Return the [x, y] coordinate for the center point of the cell that contains the specified text.  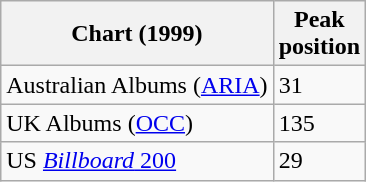
UK Albums (OCC) [137, 123]
Peakposition [319, 34]
29 [319, 161]
31 [319, 85]
US Billboard 200 [137, 161]
Chart (1999) [137, 34]
135 [319, 123]
Australian Albums (ARIA) [137, 85]
